Provide the [x, y] coordinate of the cell's center where the given text is located.  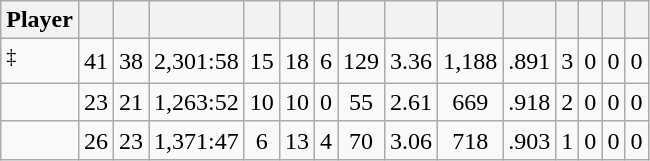
18 [296, 62]
2.61 [412, 102]
1,263:52 [197, 102]
.918 [530, 102]
2,301:58 [197, 62]
.891 [530, 62]
38 [132, 62]
3.36 [412, 62]
13 [296, 140]
3.06 [412, 140]
4 [326, 140]
26 [96, 140]
718 [470, 140]
.903 [530, 140]
1,188 [470, 62]
3 [568, 62]
‡ [40, 62]
55 [362, 102]
1,371:47 [197, 140]
15 [262, 62]
41 [96, 62]
129 [362, 62]
1 [568, 140]
70 [362, 140]
669 [470, 102]
21 [132, 102]
Player [40, 20]
2 [568, 102]
